From the cell containing the given text, extract its center point as [x, y] coordinate. 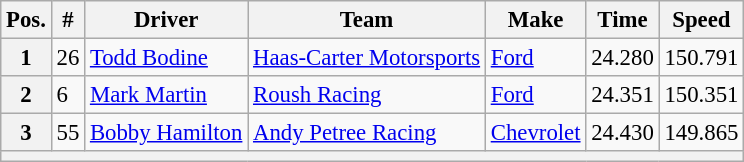
150.791 [702, 58]
24.351 [622, 95]
Time [622, 20]
Driver [166, 20]
55 [68, 133]
Andy Petree Racing [367, 133]
Speed [702, 20]
Pos. [26, 20]
Todd Bodine [166, 58]
Bobby Hamilton [166, 133]
1 [26, 58]
24.280 [622, 58]
Haas-Carter Motorsports [367, 58]
Chevrolet [535, 133]
26 [68, 58]
Roush Racing [367, 95]
150.351 [702, 95]
24.430 [622, 133]
Team [367, 20]
Make [535, 20]
2 [26, 95]
6 [68, 95]
3 [26, 133]
149.865 [702, 133]
# [68, 20]
Mark Martin [166, 95]
